For the text-containing cell, return its midpoint in (X, Y) coordinate format. 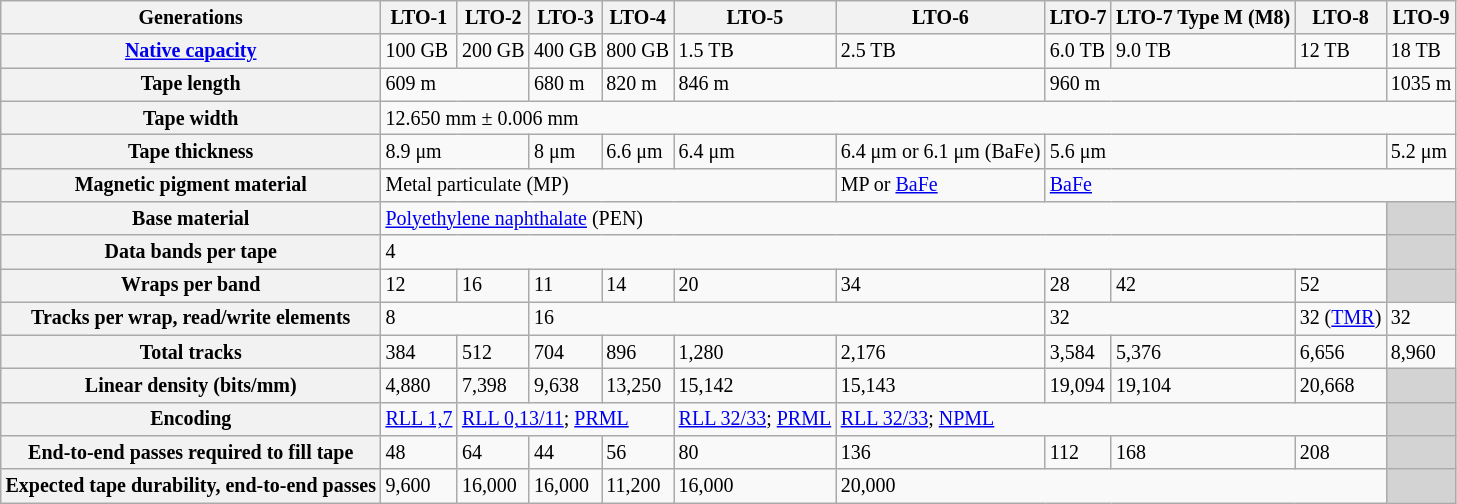
820 m (638, 84)
LTO-8 (1340, 18)
8.9 μm (456, 152)
Tape thickness (191, 152)
18 TB (1421, 52)
LTO-1 (419, 18)
20,668 (1340, 386)
MP or BaFe (940, 184)
5.2 μm (1421, 152)
609 m (456, 84)
168 (1203, 452)
15,142 (755, 386)
12.650 mm ± 0.006 mm (918, 118)
512 (493, 352)
Tracks per wrap, read/write elements (191, 318)
LTO-7 Type M (M8) (1203, 18)
846 m (860, 84)
28 (1078, 286)
LTO-9 (1421, 18)
Base material (191, 218)
19,104 (1203, 386)
64 (493, 452)
RLL 32/33; NPML (1111, 420)
6.4 μm or 6.1 μm (BaFe) (940, 152)
BaFe (1250, 184)
44 (565, 452)
20,000 (1111, 486)
6,656 (1340, 352)
LTO-7 (1078, 18)
Encoding (191, 420)
Wraps per band (191, 286)
4 (884, 252)
20 (755, 286)
Data bands per tape (191, 252)
1035 m (1421, 84)
9,600 (419, 486)
1,280 (755, 352)
Native capacity (191, 52)
5.6 μm (1216, 152)
6.6 μm (638, 152)
384 (419, 352)
LTO-6 (940, 18)
Generations (191, 18)
42 (1203, 286)
Tape length (191, 84)
Expected tape durability, end-to-end passes (191, 486)
400 GB (565, 52)
13,250 (638, 386)
19,094 (1078, 386)
34 (940, 286)
12 (419, 286)
800 GB (638, 52)
8,960 (1421, 352)
8 μm (565, 152)
5,376 (1203, 352)
15,143 (940, 386)
112 (1078, 452)
208 (1340, 452)
Linear density (bits/mm) (191, 386)
9.0 TB (1203, 52)
896 (638, 352)
11 (565, 286)
LTO-3 (565, 18)
Magnetic pigment material (191, 184)
RLL 32/33; PRML (755, 420)
LTO-4 (638, 18)
100 GB (419, 52)
32 (TMR) (1340, 318)
8 (456, 318)
680 m (565, 84)
Polyethylene naphthalate (PEN) (884, 218)
6.0 TB (1078, 52)
136 (940, 452)
RLL 0,13/11; PRML (566, 420)
200 GB (493, 52)
12 TB (1340, 52)
LTO-2 (493, 18)
11,200 (638, 486)
14 (638, 286)
2.5 TB (940, 52)
56 (638, 452)
704 (565, 352)
RLL 1,7 (419, 420)
2,176 (940, 352)
4,880 (419, 386)
1.5 TB (755, 52)
80 (755, 452)
LTO-5 (755, 18)
Tape width (191, 118)
End-to-end passes required to fill tape (191, 452)
3,584 (1078, 352)
960 m (1216, 84)
6.4 μm (755, 152)
48 (419, 452)
Total tracks (191, 352)
52 (1340, 286)
9,638 (565, 386)
Metal particulate (MP) (608, 184)
7,398 (493, 386)
